Find where the given text appears and provide that cell's center as [x, y] coordinate. 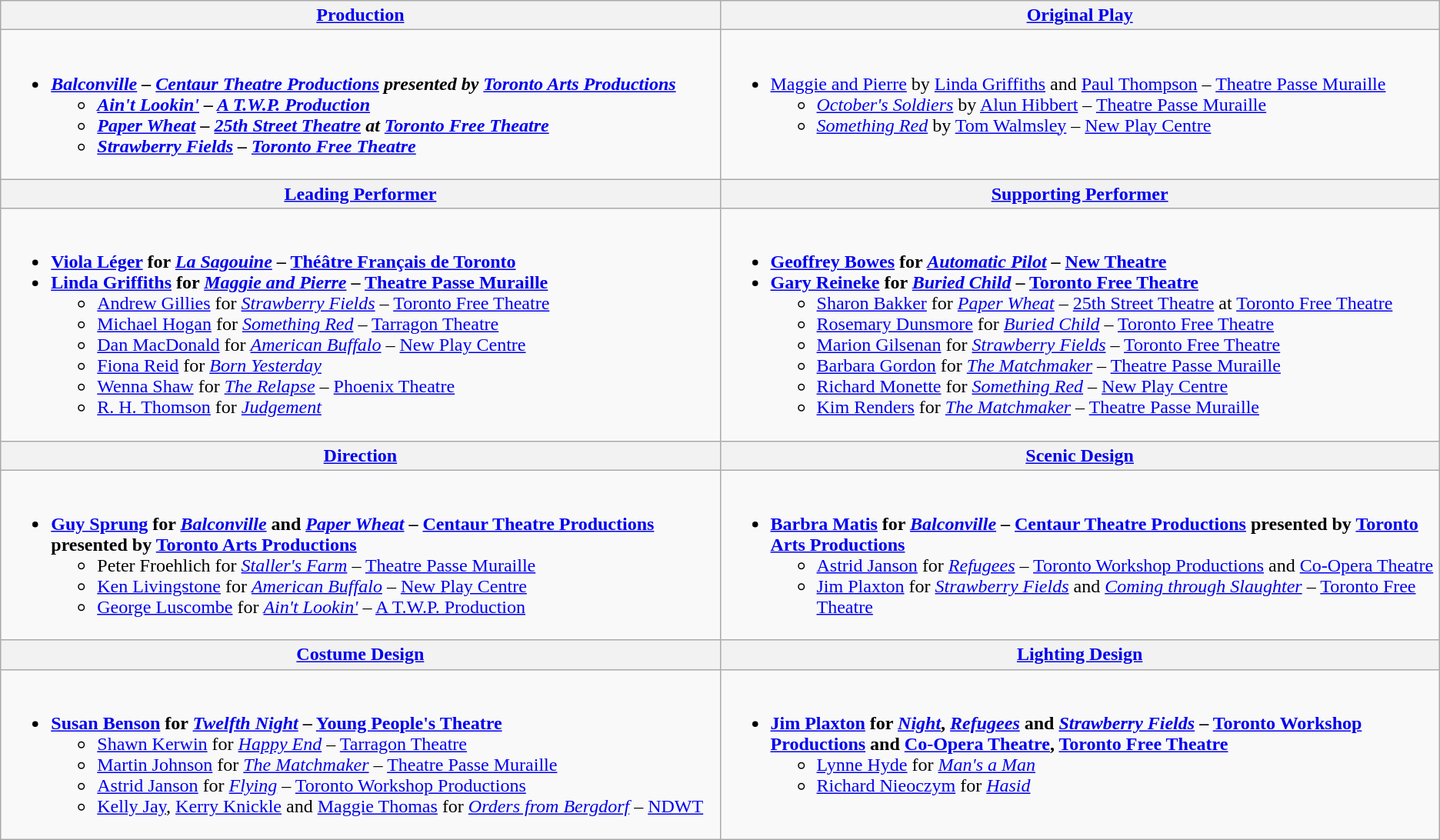
Leading Performer [360, 194]
Lighting Design [1080, 655]
Scenic Design [1080, 455]
Supporting Performer [1080, 194]
Production [360, 15]
Costume Design [360, 655]
Original Play [1080, 15]
Direction [360, 455]
